Determine the (X, Y) coordinate at the center of the cell enclosing the given text.  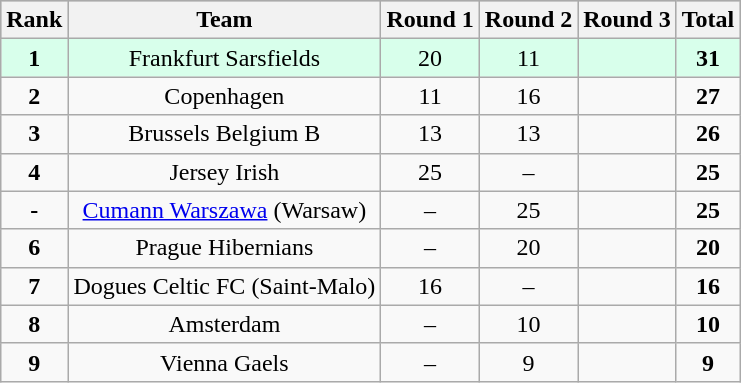
Round 1 (430, 20)
Team (224, 20)
31 (708, 58)
Dogues Celtic FC (Saint-Malo) (224, 286)
3 (34, 134)
Brussels Belgium B (224, 134)
Rank (34, 20)
- (34, 210)
1 (34, 58)
4 (34, 172)
8 (34, 324)
6 (34, 248)
Frankfurt Sarsfields (224, 58)
27 (708, 96)
2 (34, 96)
Cumann Warszawa (Warsaw) (224, 210)
Jersey Irish (224, 172)
Round 3 (627, 20)
Copenhagen (224, 96)
26 (708, 134)
Amsterdam (224, 324)
7 (34, 286)
Prague Hibernians (224, 248)
Vienna Gaels (224, 362)
Round 2 (528, 20)
Total (708, 20)
